Return (X, Y) of the center of cell containing provided text 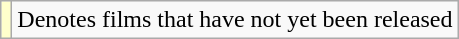
Denotes films that have not yet been released (235, 20)
